From the cell containing the given text, extract its center point as [X, Y] coordinate. 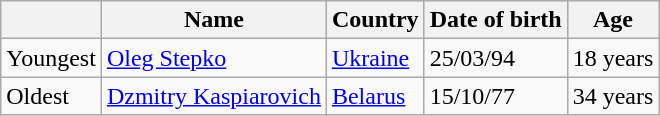
Country [375, 20]
Belarus [375, 96]
Youngest [52, 58]
Oldest [52, 96]
Age [613, 20]
Ukraine [375, 58]
25/03/94 [496, 58]
Oleg Stepko [214, 58]
15/10/77 [496, 96]
Dzmitry Kaspiarovich [214, 96]
Date of birth [496, 20]
Name [214, 20]
34 years [613, 96]
18 years [613, 58]
